Detect which cell encompasses the target text, then output its (x, y) center coordinate. 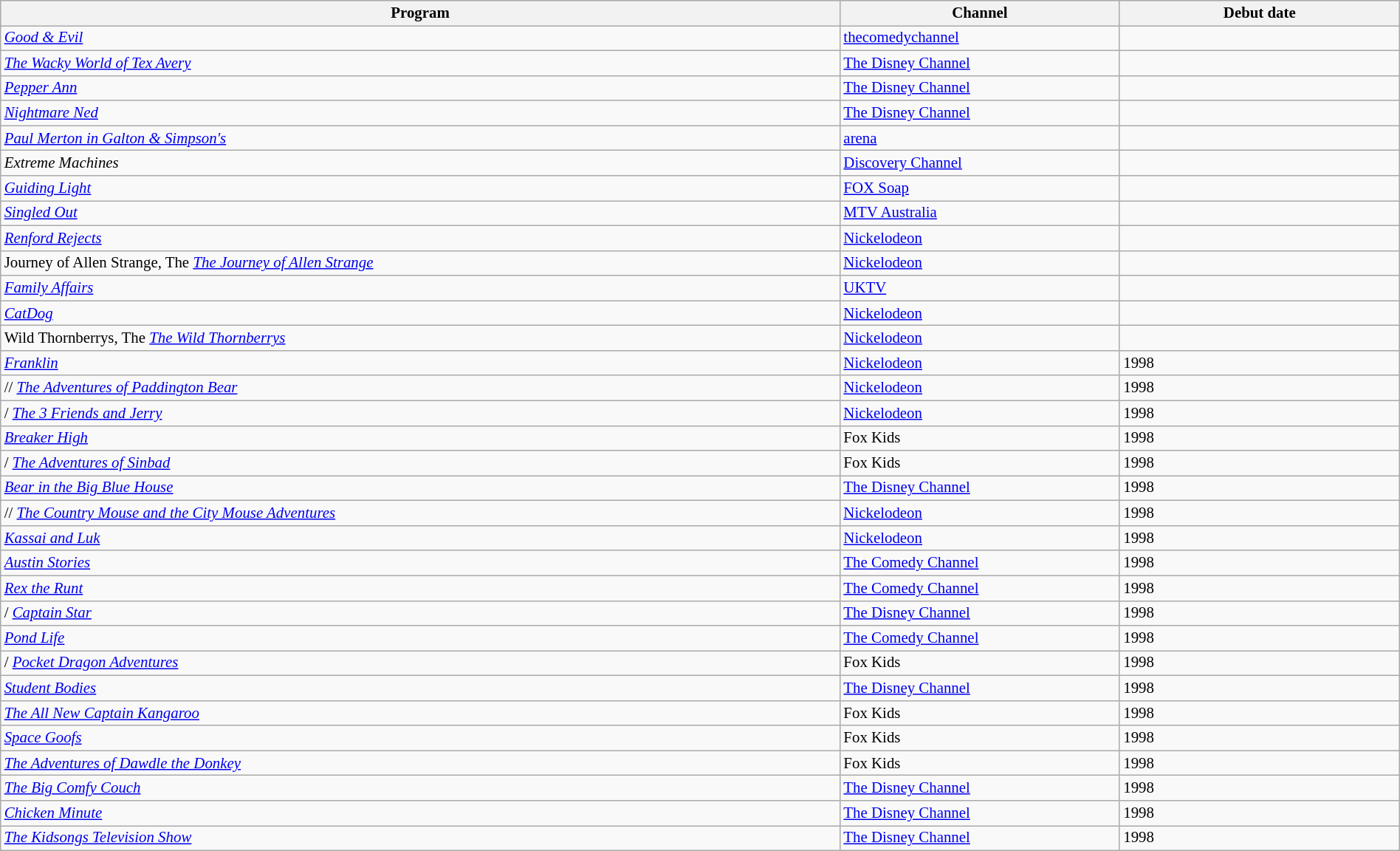
Program (421, 13)
Singled Out (421, 213)
Chicken Minute (421, 813)
Wild Thornberrys, The The Wild Thornberrys (421, 338)
Breaker High (421, 438)
Channel (979, 13)
Guiding Light (421, 188)
Kassai and Luk (421, 538)
The Kidsongs Television Show (421, 838)
The Wacky World of Tex Avery (421, 63)
Family Affairs (421, 288)
Student Bodies (421, 688)
UKTV (979, 288)
/ Pocket Dragon Adventures (421, 663)
Discovery Channel (979, 163)
The Adventures of Dawdle the Donkey (421, 763)
Nightmare Ned (421, 113)
Space Goofs (421, 738)
Rex the Runt (421, 588)
The All New Captain Kangaroo (421, 713)
Austin Stories (421, 563)
MTV Australia (979, 213)
CatDog (421, 313)
/ The 3 Friends and Jerry (421, 413)
Extreme Machines (421, 163)
Pond Life (421, 638)
/ The Adventures of Sinbad (421, 463)
Renford Rejects (421, 238)
// The Adventures of Paddington Bear (421, 388)
Pepper Ann (421, 88)
thecomedychannel (979, 38)
arena (979, 138)
Paul Merton in Galton & Simpson's (421, 138)
// The Country Mouse and the City Mouse Adventures (421, 513)
/ Captain Star (421, 613)
Debut date (1260, 13)
Franklin (421, 363)
The Big Comfy Couch (421, 788)
Good & Evil (421, 38)
Bear in the Big Blue House (421, 488)
FOX Soap (979, 188)
Journey of Allen Strange, The The Journey of Allen Strange (421, 263)
